Locate the cell with the specified text and output its (X, Y) center coordinate. 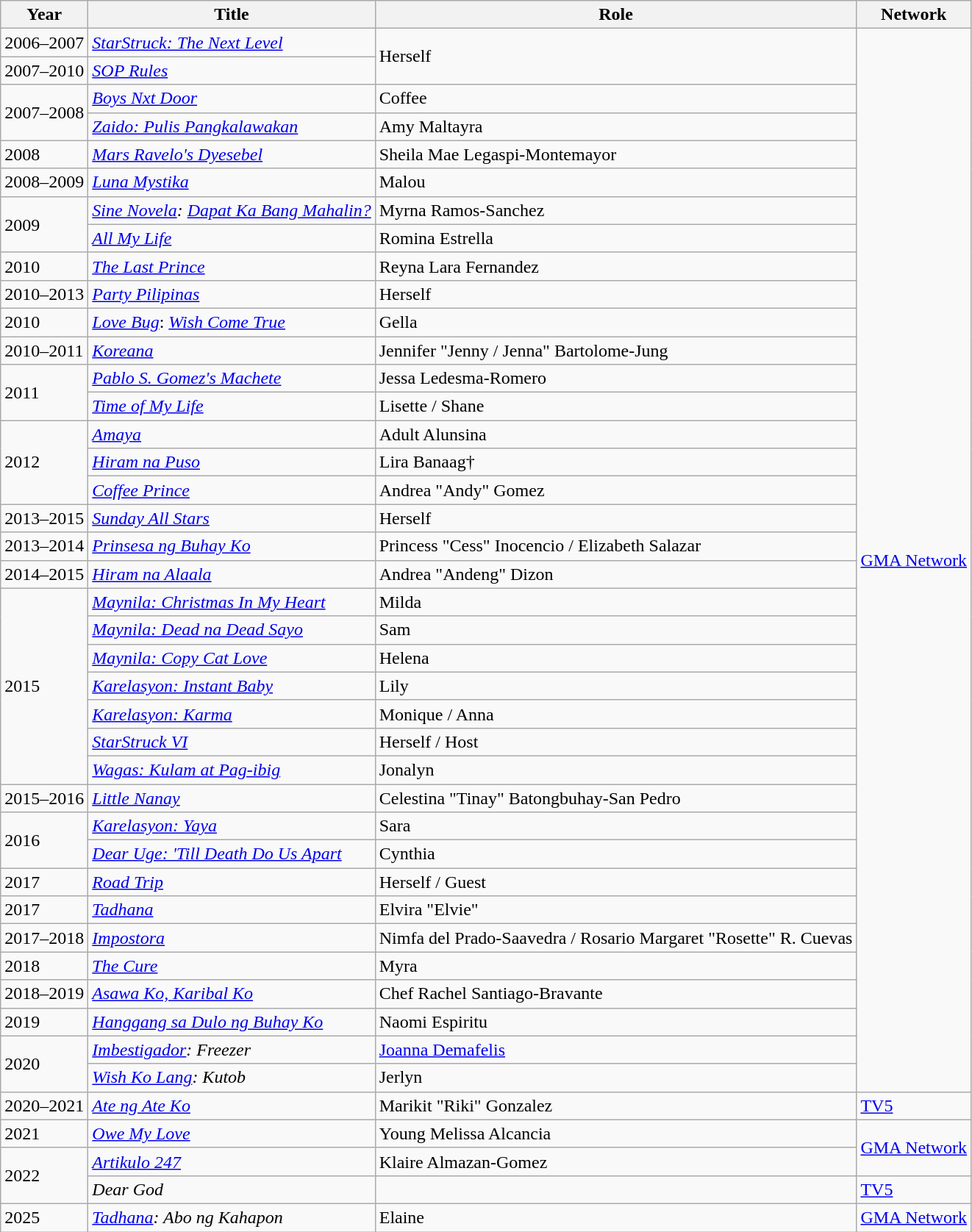
Joanna Demafelis (616, 1050)
Imbestigador: Freezer (232, 1050)
Milda (616, 602)
Sine Novela: Dapat Ka Bang Mahalin? (232, 210)
Young Melissa Alcancia (616, 1133)
2011 (44, 393)
2007–2008 (44, 112)
Network (914, 15)
Lira Banaag† (616, 462)
Karelasyon: Instant Baby (232, 686)
2025 (44, 1217)
Princess "Cess" Inocencio / Elizabeth Salazar (616, 546)
Role (616, 15)
Hiram na Puso (232, 462)
Wagas: Kulam at Pag-ibig (232, 770)
Romina Estrella (616, 238)
Hanggang sa Dulo ng Buhay Ko (232, 1022)
Lisette / Shane (616, 407)
Owe My Love (232, 1133)
Andrea "Andeng" Dizon (616, 574)
Sheila Mae Legaspi-Montemayor (616, 154)
Boys Nxt Door (232, 99)
Jerlyn (616, 1078)
2016 (44, 840)
Cynthia (616, 854)
Nimfa del Prado-Saavedra / Rosario Margaret "Rosette" R. Cuevas (616, 938)
2013–2015 (44, 518)
Ate ng Ate Ko (232, 1106)
Dear Uge: 'Till Death Do Us Apart (232, 854)
Karelasyon: Yaya (232, 826)
Love Bug: Wish Come True (232, 322)
2020–2021 (44, 1106)
Andrea "Andy" Gomez (616, 490)
Title (232, 15)
Jessa Ledesma-Romero (616, 379)
Malou (616, 182)
Myrna Ramos-Sanchez (616, 210)
SOP Rules (232, 71)
2006–2007 (44, 43)
StarStruck VI (232, 742)
The Cure (232, 966)
2018 (44, 966)
2018–2019 (44, 994)
Elvira "Elvie" (616, 910)
Chef Rachel Santiago-Bravante (616, 994)
Naomi Espiritu (616, 1022)
Adult Alunsina (616, 434)
Celestina "Tinay" Batongbuhay-San Pedro (616, 798)
StarStruck: The Next Level (232, 43)
Koreana (232, 351)
2007–2010 (44, 71)
Luna Mystika (232, 182)
Elaine (616, 1217)
2015 (44, 686)
Maynila: Dead na Dead Sayo (232, 630)
2012 (44, 462)
Zaido: Pulis Pangkalawakan (232, 126)
2020 (44, 1064)
2022 (44, 1175)
2010–2011 (44, 351)
Maynila: Christmas In My Heart (232, 602)
Time of My Life (232, 407)
All My Life (232, 238)
Dear God (232, 1189)
2008–2009 (44, 182)
Helena (616, 658)
Mars Ravelo's Dyesebel (232, 154)
Impostora (232, 938)
Marikit "Riki" Gonzalez (616, 1106)
Little Nanay (232, 798)
Prinsesa ng Buhay Ko (232, 546)
2010–2013 (44, 294)
Sam (616, 630)
2017–2018 (44, 938)
Asawa Ko, Karibal Ko (232, 994)
Herself / Host (616, 742)
2015–2016 (44, 798)
Lily (616, 686)
Amy Maltayra (616, 126)
2013–2014 (44, 546)
Klaire Almazan-Gomez (616, 1161)
Pablo S. Gomez's Machete (232, 379)
2009 (44, 224)
Coffee (616, 99)
Wish Ko Lang: Kutob (232, 1078)
Party Pilipinas (232, 294)
Karelasyon: Karma (232, 714)
Myra (616, 966)
Road Trip (232, 882)
Coffee Prince (232, 490)
The Last Prince (232, 266)
Tadhana (232, 910)
Maynila: Copy Cat Love (232, 658)
Tadhana: Abo ng Kahapon (232, 1217)
2008 (44, 154)
Jennifer "Jenny / Jenna" Bartolome-Jung (616, 351)
Year (44, 15)
Artikulo 247 (232, 1161)
Reyna Lara Fernandez (616, 266)
Sunday All Stars (232, 518)
Hiram na Alaala (232, 574)
2021 (44, 1133)
Sara (616, 826)
Monique / Anna (616, 714)
2014–2015 (44, 574)
Gella (616, 322)
Jonalyn (616, 770)
2019 (44, 1022)
Herself / Guest (616, 882)
Amaya (232, 434)
